Search for the cell housing the specified text and yield its (X, Y) center coordinate. 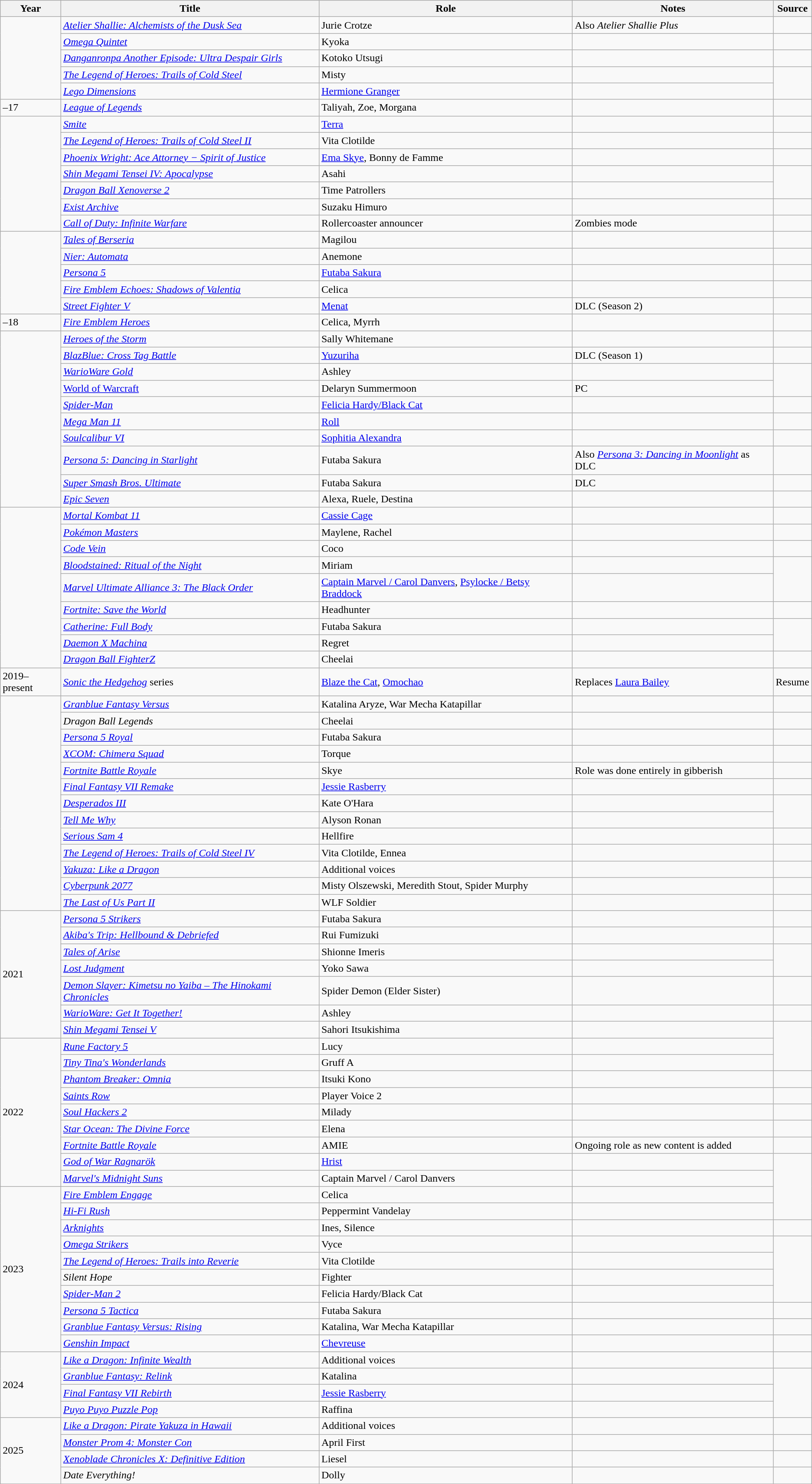
Suzaku Himuro (445, 207)
Hi-Fi Rush (190, 1211)
Also Atelier Shallie Plus (673, 25)
Code Vein (190, 549)
Rollercoaster announcer (445, 223)
April First (445, 1442)
Vita Clotilde, Ennea (445, 853)
Tell Me Why (190, 820)
Lucy (445, 1046)
AMIE (445, 1145)
Dolly (445, 1475)
Call of Duty: Infinite Warfare (190, 223)
Tiny Tina's Wonderlands (190, 1063)
World of Warcraft (190, 388)
Lego Dimensions (190, 91)
Regret (445, 643)
Phantom Breaker: Omnia (190, 1079)
Daemon X Machina (190, 643)
Danganronpa Another Episode: Ultra Despair Girls (190, 58)
Tales of Arise (190, 952)
DLC (673, 483)
Spider-Man 2 (190, 1294)
Catherine: Full Body (190, 626)
Nier: Automata (190, 256)
BlazBlue: Cross Tag Battle (190, 355)
Zombies mode (673, 223)
Captain Marvel / Carol Danvers (445, 1178)
Persona 5 Strikers (190, 919)
Delaryn Summermoon (445, 388)
Marvel Ultimate Alliance 3: The Black Order (190, 587)
Saints Row (190, 1096)
Date Everything! (190, 1475)
Like a Dragon: Infinite Wealth (190, 1360)
WarioWare: Get It Together! (190, 1013)
2022 (31, 1112)
Ongoing role as new content is added (673, 1145)
Yoko Sawa (445, 968)
Alyson Ronan (445, 820)
Misty Olszewski, Meredith Stout, Spider Murphy (445, 886)
Shin Megami Tensei IV: Apocalypse (190, 174)
Jurie Crotze (445, 25)
Hellfire (445, 836)
Katalina Aryze, War Mecha Katapillar (445, 704)
Serious Sam 4 (190, 836)
Fortnite: Save the World (190, 610)
Raffina (445, 1409)
The Last of Us Part II (190, 902)
Marvel's Midnight Suns (190, 1178)
Resume (792, 682)
Mortal Kombat 11 (190, 516)
Player Voice 2 (445, 1096)
Yakuza: Like a Dragon (190, 869)
Monster Prom 4: Monster Con (190, 1442)
Taliyah, Zoe, Morgana (445, 108)
XCOM: Chimera Squad (190, 753)
Role was done entirely in gibberish (673, 770)
Torque (445, 753)
Fire Emblem Heroes (190, 322)
Yuzuriha (445, 355)
Magilou (445, 240)
Phoenix Wright: Ace Attorney − Spirit of Justice (190, 157)
Silent Hope (190, 1277)
League of Legends (190, 108)
Menat (445, 306)
Mega Man 11 (190, 421)
Anemone (445, 256)
Like a Dragon: Pirate Yakuza in Hawaii (190, 1426)
Shionne Imeris (445, 952)
Sonic the Hedgehog series (190, 682)
Ines, Silence (445, 1228)
Desperados III (190, 803)
Pokémon Masters (190, 532)
Exist Archive (190, 207)
2025 (31, 1451)
Skye (445, 770)
PC (673, 388)
Soulcalibur VI (190, 438)
Puyo Puyo Puzzle Pop (190, 1409)
Sahori Itsukishima (445, 1029)
The Legend of Heroes: Trails of Cold Steel IV (190, 853)
Bloodstained: Ritual of the Night (190, 565)
–17 (31, 108)
Dragon Ball Legends (190, 721)
Headhunter (445, 610)
Gruff A (445, 1063)
Epic Seven (190, 499)
Akiba's Trip: Hellbound & Debriefed (190, 935)
Sophitia Alexandra (445, 438)
Demon Slayer: Kimetsu no Yaiba – The Hinokami Chronicles (190, 991)
Dragon Ball Xenoverse 2 (190, 190)
Blaze the Cat, Omochao (445, 682)
Katalina, War Mecha Katapillar (445, 1327)
Time Patrollers (445, 190)
Star Ocean: The Divine Force (190, 1129)
Shin Megami Tensei V (190, 1029)
Genshin Impact (190, 1343)
Final Fantasy VII Rebirth (190, 1393)
Liesel (445, 1459)
2021 (31, 974)
Captain Marvel / Carol Danvers, Psylocke / Betsy Braddock (445, 587)
Cassie Cage (445, 516)
Arknights (190, 1228)
2024 (31, 1385)
Final Fantasy VII Remake (190, 787)
Role (445, 9)
Alexa, Ruele, Destina (445, 499)
Hrist (445, 1162)
Terra (445, 124)
Granblue Fantasy Versus: Rising (190, 1327)
Granblue Fantasy: Relink (190, 1376)
–18 (31, 322)
DLC (Season 2) (673, 306)
Roll (445, 421)
DLC (Season 1) (673, 355)
Replaces Laura Bailey (673, 682)
Spider-Man (190, 405)
Celica, Myrrh (445, 322)
Persona 5 Royal (190, 737)
The Legend of Heroes: Trails of Cold Steel (190, 75)
Elena (445, 1129)
Maylene, Rachel (445, 532)
Asahi (445, 174)
Rune Factory 5 (190, 1046)
Granblue Fantasy Versus (190, 704)
Title (190, 9)
Smite (190, 124)
Fire Emblem Echoes: Shadows of Valentia (190, 289)
Persona 5: Dancing in Starlight (190, 460)
Super Smash Bros. Ultimate (190, 483)
Source (792, 9)
Hermione Granger (445, 91)
Xenoblade Chronicles X: Definitive Edition (190, 1459)
Kyoka (445, 42)
Coco (445, 549)
Notes (673, 9)
Omega Strikers (190, 1244)
Kate O'Hara (445, 803)
Sally Whitemane (445, 339)
The Legend of Heroes: Trails into Reverie (190, 1261)
Misty (445, 75)
Soul Hackers 2 (190, 1112)
Street Fighter V (190, 306)
Lost Judgment (190, 968)
Rui Fumizuki (445, 935)
Heroes of the Storm (190, 339)
Spider Demon (Elder Sister) (445, 991)
Year (31, 9)
Chevreuse (445, 1343)
Persona 5 Tactica (190, 1310)
Ema Skye, Bonny de Famme (445, 157)
WLF Soldier (445, 902)
Peppermint Vandelay (445, 1211)
Miriam (445, 565)
Omega Quintet (190, 42)
Also Persona 3: Dancing in Moonlight as DLC (673, 460)
The Legend of Heroes: Trails of Cold Steel II (190, 141)
Cyberpunk 2077 (190, 886)
2023 (31, 1269)
Atelier Shallie: Alchemists of the Dusk Sea (190, 25)
Itsuki Kono (445, 1079)
Tales of Berseria (190, 240)
WarioWare Gold (190, 372)
Persona 5 (190, 273)
Dragon Ball FighterZ (190, 659)
Fire Emblem Engage (190, 1195)
Katalina (445, 1376)
2019–present (31, 682)
Vyce (445, 1244)
Fighter (445, 1277)
God of War Ragnarök (190, 1162)
Kotoko Utsugi (445, 58)
Milady (445, 1112)
